For the text-containing cell, return its midpoint in [X, Y] coordinate format. 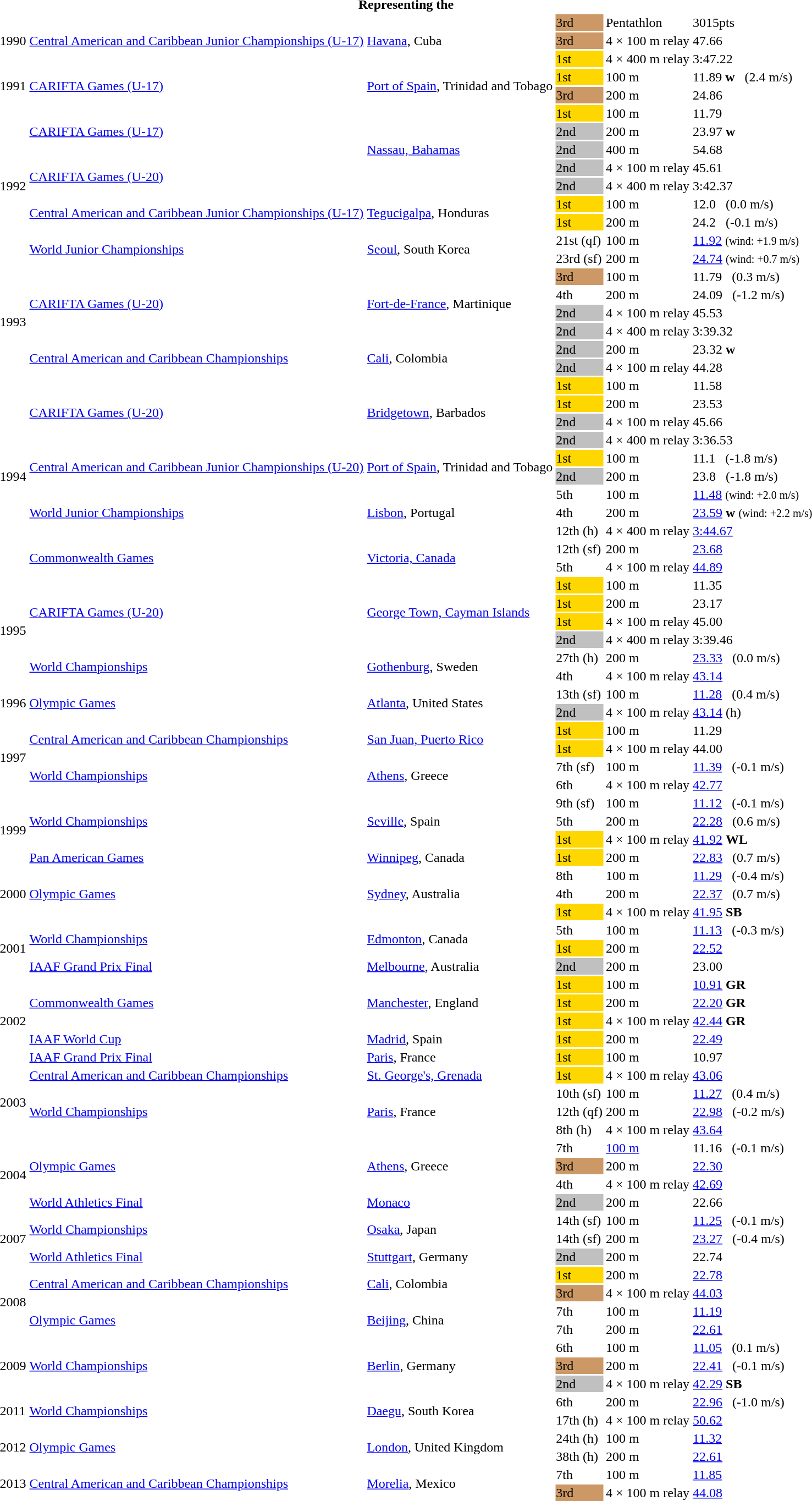
12th (sf) [579, 549]
Pentathlon [648, 23]
Stuttgart, Germany [460, 1257]
Melbourne, Australia [460, 966]
IAAF World Cup [197, 1039]
23rd (sf) [579, 259]
400 m [648, 150]
8th [579, 876]
Gothenburg, Sweden [460, 667]
10th (sf) [579, 1093]
24th (h) [579, 1438]
Nassau, Bahamas [460, 150]
St. George's, Grenada [460, 1075]
Seville, Spain [460, 821]
17th (h) [579, 1420]
27th (h) [579, 658]
Morelia, Mexico [460, 1484]
Lisbon, Portugal [460, 513]
Beijing, China [460, 1320]
12th (qf) [579, 1112]
8th (h) [579, 1130]
Berlin, Germany [460, 1366]
Sydney, Australia [460, 894]
13th (sf) [579, 694]
Atlanta, United States [460, 703]
Seoul, South Korea [460, 250]
Madrid, Spain [460, 1039]
Monaco [460, 1202]
Fort-de-France, Martinique [460, 304]
London, United Kingdom [460, 1448]
Tegucigalpa, Honduras [460, 213]
38th (h) [579, 1456]
12th (h) [579, 531]
Osaka, Japan [460, 1230]
Pan American Games [197, 857]
Winnipeg, Canada [460, 857]
7th (sf) [579, 767]
Edmonton, Canada [460, 939]
21st (qf) [579, 240]
9th (sf) [579, 803]
Havana, Cuba [460, 41]
Central American and Caribbean Junior Championships (U-20) [197, 468]
Bridgetown, Barbados [460, 413]
San Juan, Puerto Rico [460, 739]
Daegu, South Korea [460, 1411]
Manchester, England [460, 1003]
Victoria, Canada [460, 558]
George Town, Cayman Islands [460, 613]
